Search for the cell housing the specified text and yield its [x, y] center coordinate. 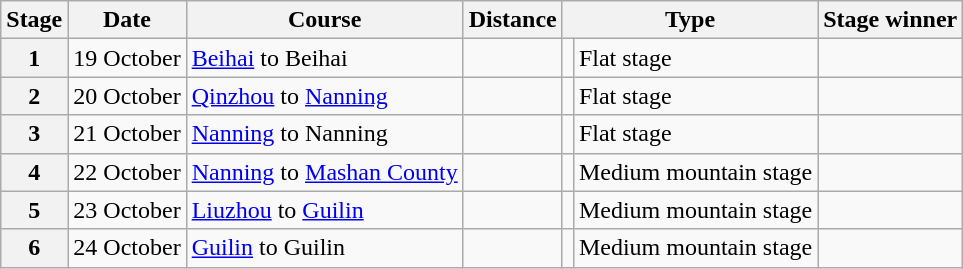
23 October [127, 210]
Date [127, 20]
21 October [127, 134]
Stage [34, 20]
5 [34, 210]
Guilin to Guilin [324, 248]
24 October [127, 248]
3 [34, 134]
6 [34, 248]
20 October [127, 96]
Nanning to Mashan County [324, 172]
Type [690, 20]
Beihai to Beihai [324, 58]
Nanning to Nanning [324, 134]
4 [34, 172]
19 October [127, 58]
Liuzhou to Guilin [324, 210]
22 October [127, 172]
Distance [512, 20]
1 [34, 58]
2 [34, 96]
Qinzhou to Nanning [324, 96]
Course [324, 20]
Stage winner [890, 20]
